Output the (X, Y) coordinate of the center of the cell containing the given text.  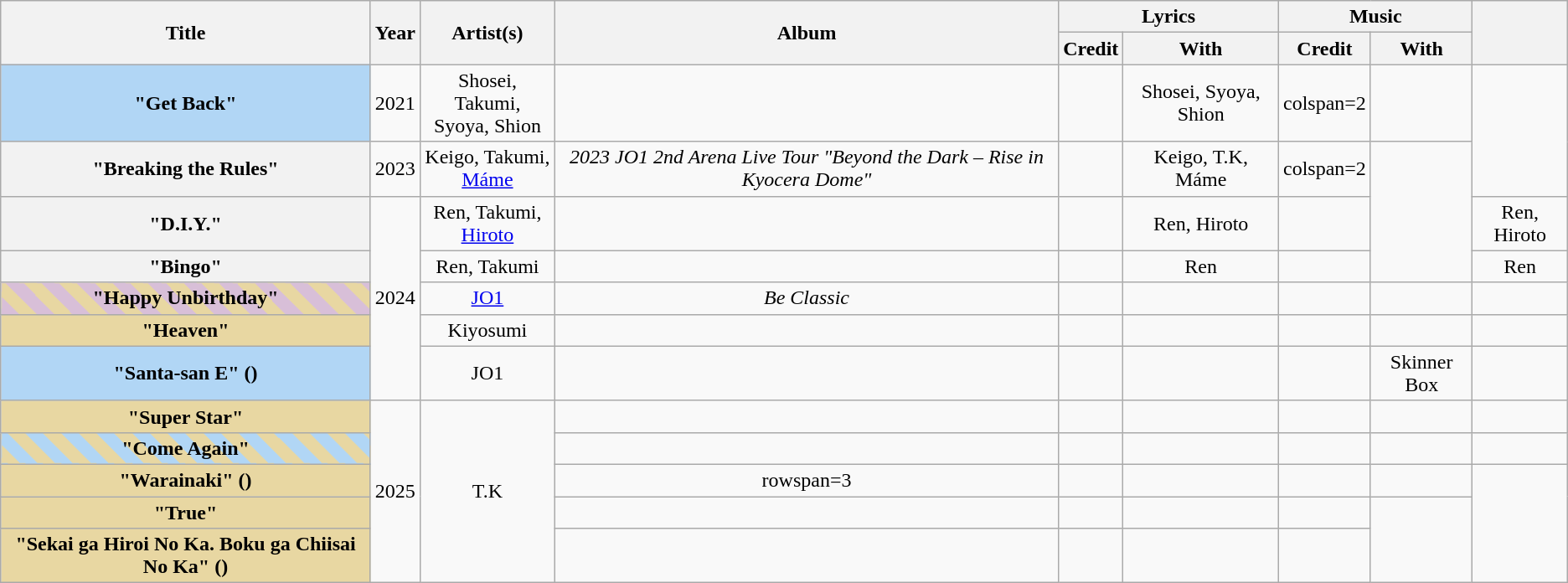
Keigo, Takumi, Máme (487, 169)
Music (1375, 17)
Ren, Takumi, Hiroto (487, 223)
2021 (395, 103)
Skinner Box (1421, 374)
2023 JO1 2nd Arena Live Tour "Beyond the Dark – Rise in Kyocera Dome" (806, 169)
Shosei, Syoya, Shion (1201, 103)
"Come Again" (186, 448)
Lyrics (1169, 17)
2023 (395, 169)
Keigo, T.K, Máme (1201, 169)
Kiyosumi (487, 330)
"True" (186, 512)
"Warainaki" () (186, 480)
"Bingo" (186, 266)
Shosei, Takumi, Syoya, Shion (487, 103)
Artist(s) (487, 33)
rowspan=3 (806, 480)
Ren, Takumi (487, 266)
"Santa-san E" () (186, 374)
"Get Back" (186, 103)
"D.I.Y." (186, 223)
T.K (487, 491)
"Happy Unbirthday" (186, 298)
2025 (395, 491)
Year (395, 33)
"Sekai ga Hiroi No Ka. Boku ga Chiisai No Ka" () (186, 556)
"Heaven" (186, 330)
Be Classic (806, 298)
Title (186, 33)
Album (806, 33)
"Breaking the Rules" (186, 169)
2024 (395, 298)
"Super Star" (186, 416)
